Capture the cell that displays the provided text and extract its [X, Y] central coordinate. 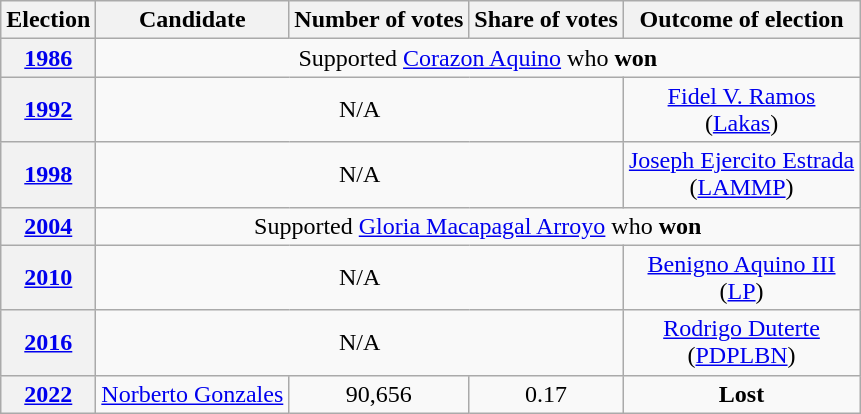
Rodrigo Duterte(PDPLBN) [741, 342]
Supported Gloria Macapagal Arroyo who won [478, 226]
Candidate [192, 20]
Share of votes [546, 20]
90,656 [379, 394]
2016 [48, 342]
1998 [48, 174]
Outcome of election [741, 20]
Fidel V. Ramos(Lakas) [741, 110]
Joseph Ejercito Estrada(LAMMP) [741, 174]
Norberto Gonzales [192, 394]
Benigno Aquino III(LP) [741, 278]
Number of votes [379, 20]
2022 [48, 394]
Election [48, 20]
0.17 [546, 394]
1986 [48, 58]
2010 [48, 278]
Lost [741, 394]
Supported Corazon Aquino who won [478, 58]
2004 [48, 226]
1992 [48, 110]
